Return the (x, y) coordinate for the center point of the cell that contains the specified text.  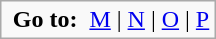
Go to: M | N | O | P (108, 20)
